For the text-containing cell, return its midpoint in (x, y) coordinate format. 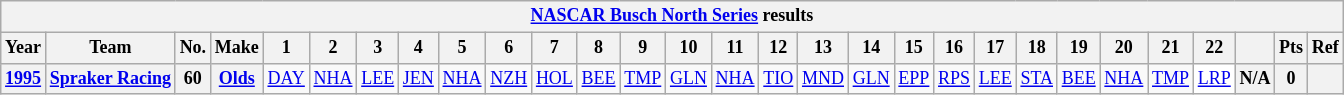
Spraker Racing (110, 78)
16 (954, 48)
JEN (419, 78)
9 (643, 48)
1 (286, 48)
7 (555, 48)
MND (824, 78)
21 (1171, 48)
Year (24, 48)
NASCAR Busch North Series results (672, 16)
N/A (1255, 78)
22 (1214, 48)
0 (1292, 78)
18 (1036, 48)
10 (689, 48)
Make (236, 48)
Team (110, 48)
HOL (555, 78)
1995 (24, 78)
4 (419, 48)
11 (735, 48)
17 (995, 48)
14 (871, 48)
12 (778, 48)
6 (509, 48)
LRP (1214, 78)
2 (333, 48)
No. (192, 48)
Olds (236, 78)
DAY (286, 78)
3 (378, 48)
NZH (509, 78)
13 (824, 48)
RPS (954, 78)
5 (462, 48)
TIO (778, 78)
Pts (1292, 48)
STA (1036, 78)
60 (192, 78)
20 (1124, 48)
Ref (1325, 48)
EPP (914, 78)
8 (598, 48)
19 (1078, 48)
15 (914, 48)
